Provide the (x, y) coordinate of the cell's center where the given text is located.  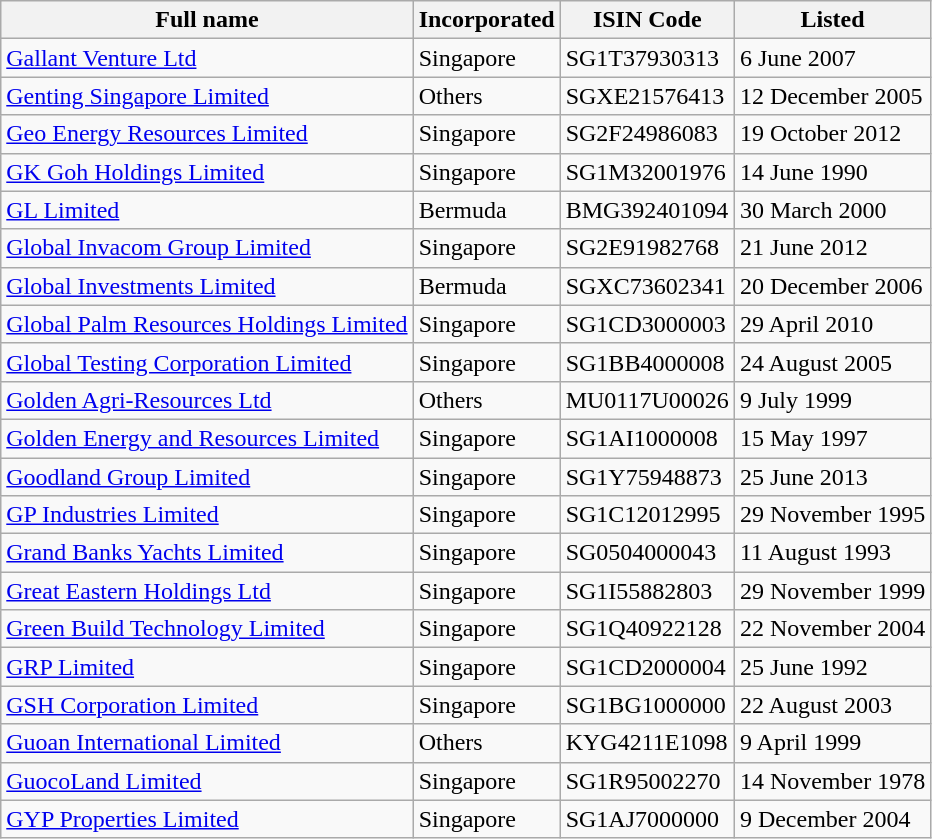
SG2F24986083 (647, 134)
Full name (207, 20)
Genting Singapore Limited (207, 96)
GYP Properties Limited (207, 819)
25 June 2013 (832, 477)
Golden Energy and Resources Limited (207, 438)
SGXC73602341 (647, 286)
Global Testing Corporation Limited (207, 362)
SG1CD3000003 (647, 324)
SG1Q40922128 (647, 629)
Incorporated (486, 20)
GuocoLand Limited (207, 781)
15 May 1997 (832, 438)
19 October 2012 (832, 134)
Goodland Group Limited (207, 477)
Global Invacom Group Limited (207, 248)
22 August 2003 (832, 705)
14 November 1978 (832, 781)
30 March 2000 (832, 210)
Listed (832, 20)
SGXE21576413 (647, 96)
21 June 2012 (832, 248)
SG1R95002270 (647, 781)
9 December 2004 (832, 819)
20 December 2006 (832, 286)
GP Industries Limited (207, 515)
Gallant Venture Ltd (207, 58)
11 August 1993 (832, 553)
9 July 1999 (832, 400)
6 June 2007 (832, 58)
SG1AJ7000000 (647, 819)
SG1CD2000004 (647, 667)
22 November 2004 (832, 629)
SG1T37930313 (647, 58)
SG0504000043 (647, 553)
Global Palm Resources Holdings Limited (207, 324)
29 April 2010 (832, 324)
ISIN Code (647, 20)
SG2E91982768 (647, 248)
Global Investments Limited (207, 286)
29 November 1995 (832, 515)
25 June 1992 (832, 667)
SG1BG1000000 (647, 705)
GRP Limited (207, 667)
Green Build Technology Limited (207, 629)
Grand Banks Yachts Limited (207, 553)
29 November 1999 (832, 591)
9 April 1999 (832, 743)
24 August 2005 (832, 362)
12 December 2005 (832, 96)
GK Goh Holdings Limited (207, 172)
Great Eastern Holdings Ltd (207, 591)
Golden Agri-Resources Ltd (207, 400)
SG1Y75948873 (647, 477)
KYG4211E1098 (647, 743)
GSH Corporation Limited (207, 705)
SG1C12012995 (647, 515)
GL Limited (207, 210)
14 June 1990 (832, 172)
SG1AI1000008 (647, 438)
SG1I55882803 (647, 591)
Geo Energy Resources Limited (207, 134)
MU0117U00026 (647, 400)
SG1BB4000008 (647, 362)
BMG392401094 (647, 210)
Guoan International Limited (207, 743)
SG1M32001976 (647, 172)
